From the cell containing the given text, extract its center point as [x, y] coordinate. 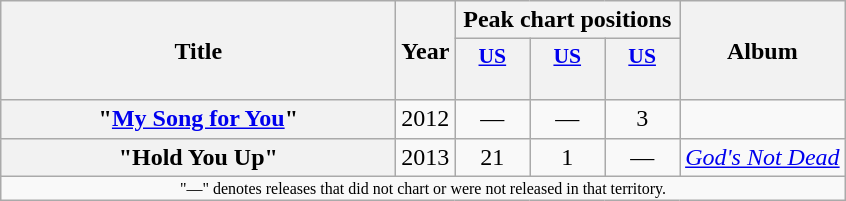
2013 [426, 157]
Album [763, 50]
Peak chart positions [568, 20]
2012 [426, 119]
"—" denotes releases that did not chart or were not released in that territory. [423, 188]
1 [568, 157]
Title [198, 50]
3 [642, 119]
"Hold You Up" [198, 157]
God's Not Dead [763, 157]
21 [492, 157]
"My Song for You" [198, 119]
Year [426, 50]
